Output the (x, y) coordinate of the center of the cell containing the given text.  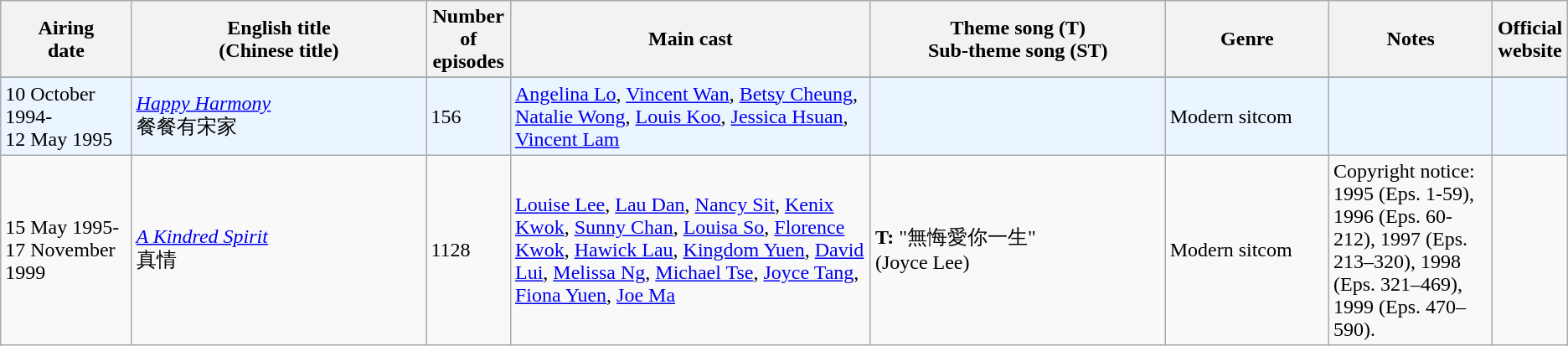
1128 (469, 250)
English title (Chinese title) (279, 39)
T: "無悔愛你一生" (Joyce Lee) (1018, 250)
Main cast (690, 39)
Official website (1529, 39)
Airingdate (66, 39)
Genre (1246, 39)
Happy Harmony 餐餐有宋家 (279, 116)
Number of episodes (469, 39)
Notes (1411, 39)
10 October 1994- 12 May 1995 (66, 116)
15 May 1995- 17 November 1999 (66, 250)
A Kindred Spirit 真情 (279, 250)
Angelina Lo, Vincent Wan, Betsy Cheung, Natalie Wong, Louis Koo, Jessica Hsuan, Vincent Lam (690, 116)
Copyright notice: 1995 (Eps. 1-59), 1996 (Eps. 60-212), 1997 (Eps. 213–320), 1998 (Eps. 321–469), 1999 (Eps. 470–590). (1411, 250)
156 (469, 116)
Theme song (T) Sub-theme song (ST) (1018, 39)
